Capture the cell that displays the provided text and extract its (x, y) central coordinate. 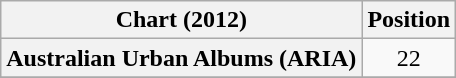
Australian Urban Albums (ARIA) (182, 58)
Position (409, 20)
Chart (2012) (182, 20)
22 (409, 58)
